Search for the cell housing the specified text and yield its [X, Y] center coordinate. 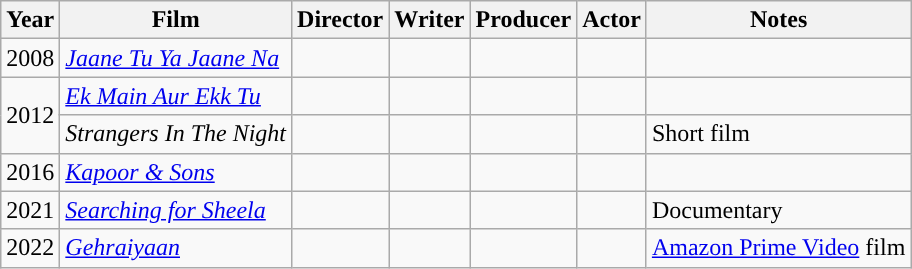
Notes [778, 20]
2021 [30, 210]
Ek Main Aur Ekk Tu [176, 96]
Director [340, 20]
Amazon Prime Video film [778, 248]
2012 [30, 115]
Jaane Tu Ya Jaane Na [176, 58]
Actor [612, 20]
Short film [778, 134]
Writer [430, 20]
Documentary [778, 210]
Producer [524, 20]
2022 [30, 248]
2008 [30, 58]
Year [30, 20]
Film [176, 20]
2016 [30, 172]
Strangers In The Night [176, 134]
Searching for Sheela [176, 210]
Gehraiyaan [176, 248]
Kapoor & Sons [176, 172]
